Search for the cell housing the specified text and yield its [x, y] center coordinate. 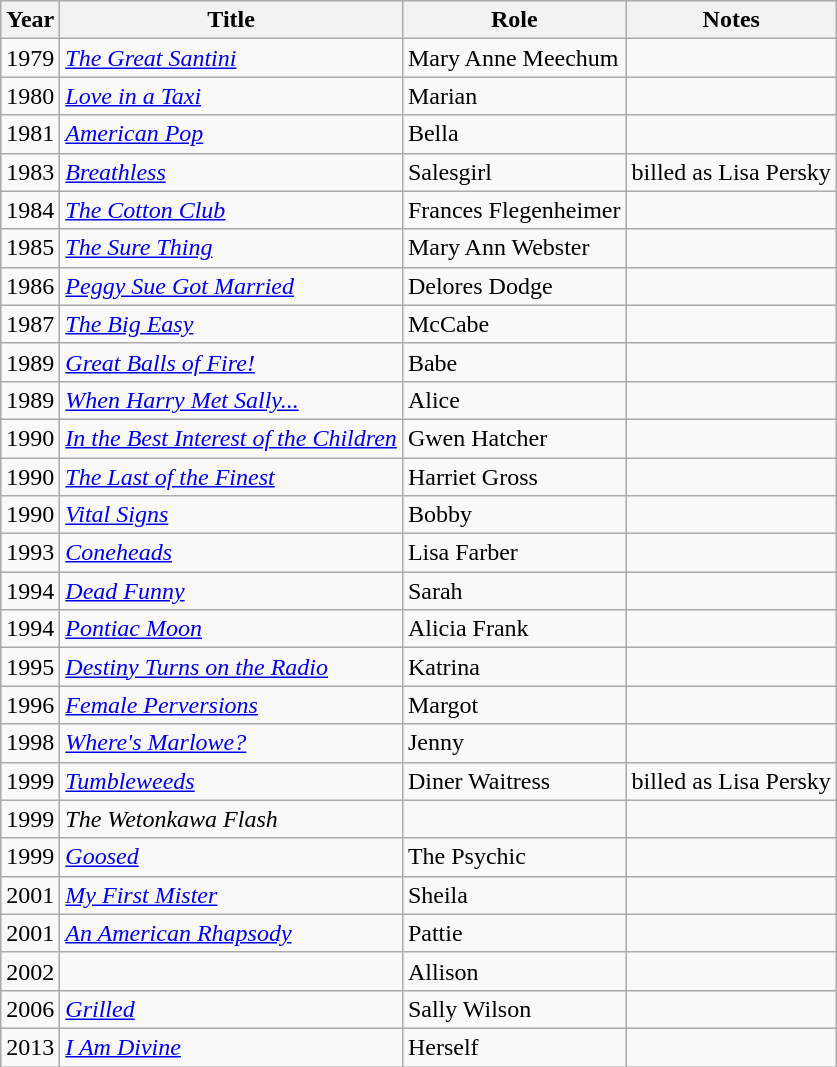
2002 [30, 971]
American Pop [232, 134]
1993 [30, 553]
1981 [30, 134]
My First Mister [232, 895]
The Wetonkawa Flash [232, 819]
The Great Santini [232, 58]
In the Best Interest of the Children [232, 438]
The Last of the Finest [232, 477]
McCabe [514, 324]
Coneheads [232, 553]
Peggy Sue Got Married [232, 286]
The Cotton Club [232, 210]
Tumbleweeds [232, 781]
Frances Flegenheimer [514, 210]
1996 [30, 705]
The Sure Thing [232, 248]
Destiny Turns on the Radio [232, 667]
Notes [731, 20]
The Big Easy [232, 324]
Lisa Farber [514, 553]
Herself [514, 1047]
The Psychic [514, 857]
Breathless [232, 172]
Babe [514, 362]
I Am Divine [232, 1047]
Great Balls of Fire! [232, 362]
An American Rhapsody [232, 933]
1986 [30, 286]
Harriet Gross [514, 477]
1995 [30, 667]
Grilled [232, 1009]
Dead Funny [232, 591]
Alice [514, 400]
Pattie [514, 933]
Gwen Hatcher [514, 438]
1979 [30, 58]
Mary Anne Meechum [514, 58]
1985 [30, 248]
Margot [514, 705]
1984 [30, 210]
Katrina [514, 667]
1987 [30, 324]
1998 [30, 743]
Marian [514, 96]
Sheila [514, 895]
When Harry Met Sally... [232, 400]
Where's Marlowe? [232, 743]
Bobby [514, 515]
1983 [30, 172]
Salesgirl [514, 172]
Pontiac Moon [232, 629]
Title [232, 20]
Alicia Frank [514, 629]
Sally Wilson [514, 1009]
Female Perversions [232, 705]
1980 [30, 96]
Role [514, 20]
Diner Waitress [514, 781]
Allison [514, 971]
Vital Signs [232, 515]
Year [30, 20]
Sarah [514, 591]
Jenny [514, 743]
Mary Ann Webster [514, 248]
Bella [514, 134]
2013 [30, 1047]
Love in a Taxi [232, 96]
Delores Dodge [514, 286]
Goosed [232, 857]
2006 [30, 1009]
